Extract the [X, Y] coordinate from the center of the cell holding the provided text.  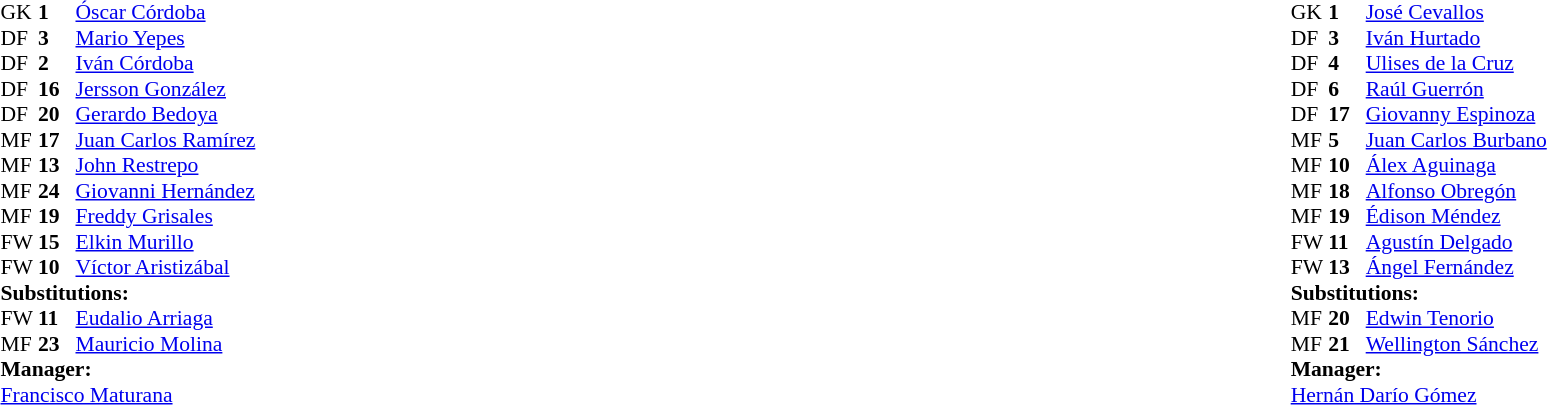
24 [57, 191]
Iván Córdoba [166, 63]
Raúl Guerrón [1456, 89]
Agustín Delgado [1456, 242]
15 [57, 242]
Juan Carlos Ramírez [166, 140]
5 [1347, 140]
Freddy Grisales [166, 217]
Álex Aguinaga [1456, 165]
Ángel Fernández [1456, 267]
Jersson González [166, 89]
Ulises de la Cruz [1456, 63]
6 [1347, 89]
4 [1347, 63]
Gerardo Bedoya [166, 115]
Iván Hurtado [1456, 38]
Giovanni Hernández [166, 191]
Giovanny Espinoza [1456, 115]
Mario Yepes [166, 38]
16 [57, 89]
Wellington Sánchez [1456, 344]
2 [57, 63]
Alfonso Obregón [1456, 191]
Edwin Tenorio [1456, 319]
José Cevallos [1456, 13]
Víctor Aristizábal [166, 267]
23 [57, 344]
Elkin Murillo [166, 242]
Juan Carlos Burbano [1456, 140]
Édison Méndez [1456, 217]
Eudalio Arriaga [166, 319]
Mauricio Molina [166, 344]
Óscar Córdoba [166, 13]
18 [1347, 191]
21 [1347, 344]
John Restrepo [166, 165]
